Scan for the cell matching the given text and deliver its [X, Y] coordinate at center. 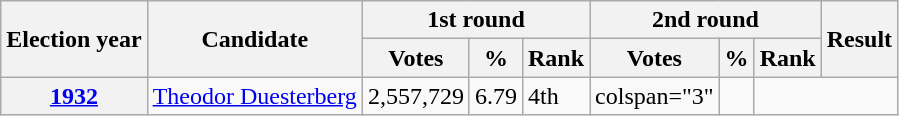
2nd round [706, 20]
Candidate [254, 39]
2,557,729 [416, 96]
Theodor Duesterberg [254, 96]
4th [556, 96]
1st round [476, 20]
Election year [74, 39]
6.79 [496, 96]
colspan="3" [655, 96]
1932 [74, 96]
Result [859, 39]
